Identify which cell holds the provided text, then report its (X, Y) central coordinate. 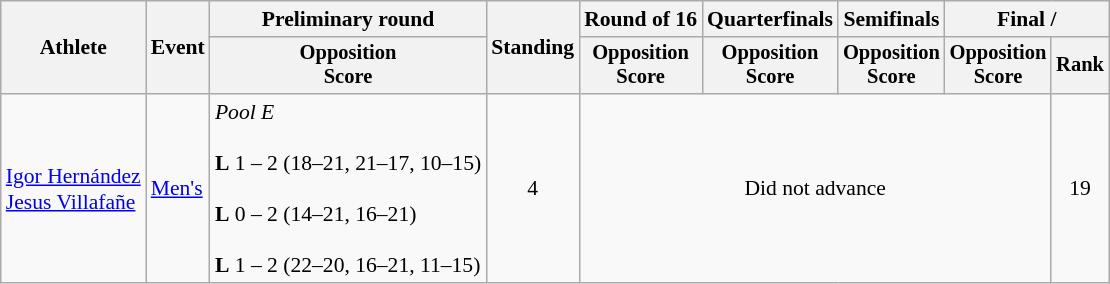
4 (532, 188)
Event (178, 48)
Rank (1080, 66)
Pool EL 1 – 2 (18–21, 21–17, 10–15) L 0 – 2 (14–21, 16–21) L 1 – 2 (22–20, 16–21, 11–15) (348, 188)
Did not advance (815, 188)
Semifinals (892, 19)
19 (1080, 188)
Men's (178, 188)
Final / (1027, 19)
Igor HernándezJesus Villafañe (74, 188)
Preliminary round (348, 19)
Athlete (74, 48)
Standing (532, 48)
Quarterfinals (770, 19)
Round of 16 (640, 19)
